Extract the (X, Y) coordinate from the center of the cell holding the provided text.  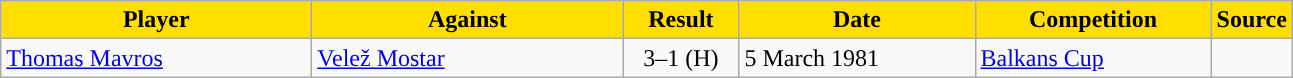
Date (857, 20)
5 March 1981 (857, 58)
Against (468, 20)
Player (156, 20)
3–1 (H) (681, 58)
Result (681, 20)
Balkans Cup (1093, 58)
Thomas Mavros (156, 58)
Velež Mostar (468, 58)
Source (1252, 20)
Competition (1093, 20)
